Pinpoint the cell where the given text exists, returning its [x, y] midpoint coordinate. 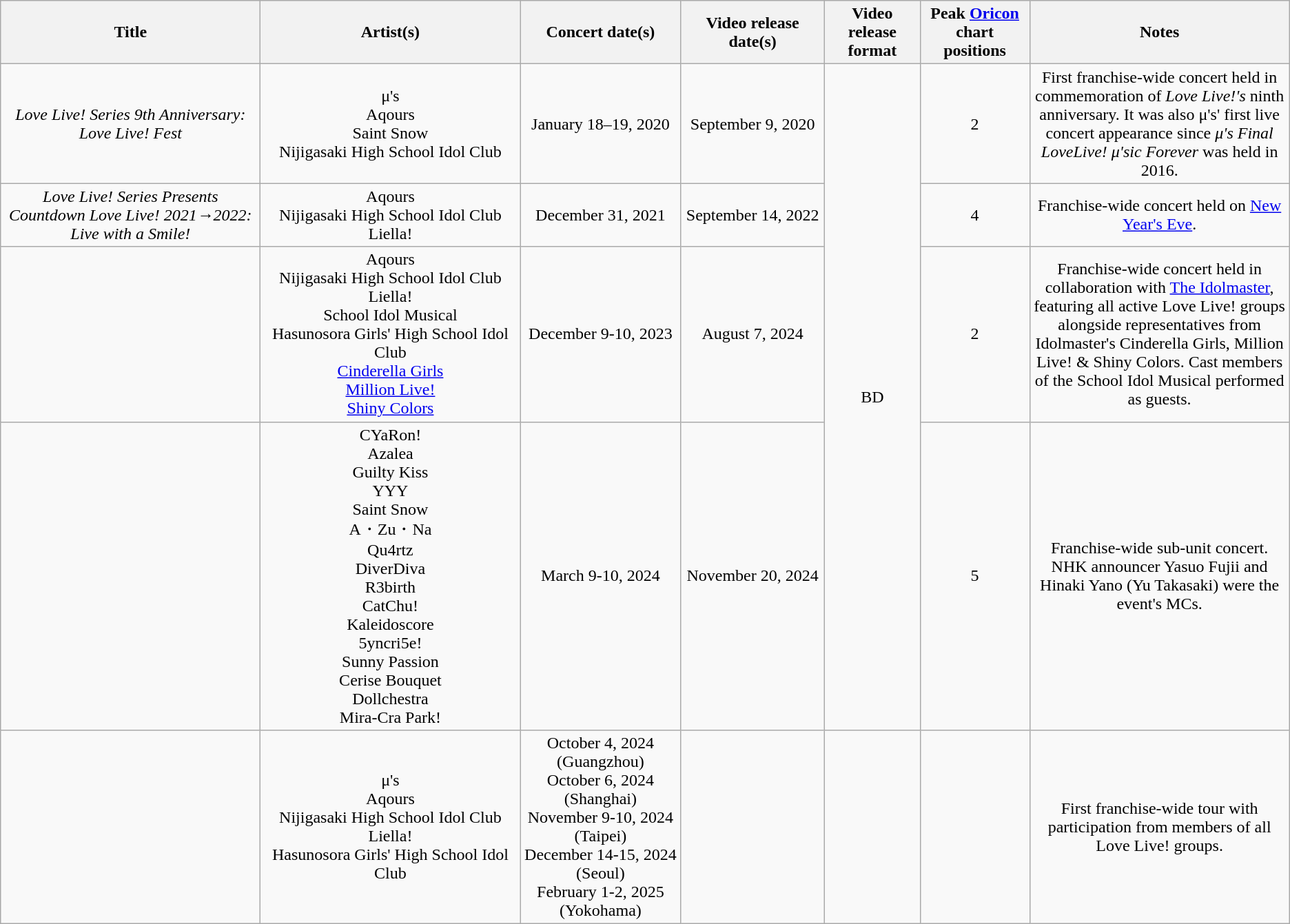
First franchise-wide tour with participation from members of all Love Live! groups. [1159, 827]
Love Live! Series Presents Countdown Love Live! 2021→2022: Live with a Smile! [131, 215]
Franchise-wide concert held on New Year's Eve. [1159, 215]
AqoursNijigasaki High School Idol ClubLiella! [390, 215]
AqoursNijigasaki High School Idol ClubLiella!School Idol MusicalHasunosora Girls' High School Idol ClubCinderella GirlsMillion Live!Shiny Colors [390, 334]
Notes [1159, 32]
November 20, 2024 [752, 576]
January 18–19, 2020 [601, 124]
Artist(s) [390, 32]
BD [872, 397]
August 7, 2024 [752, 334]
Peak Oricon chart positions [974, 32]
5 [974, 576]
CYaRon!AzaleaGuilty KissYYYSaint SnowA・Zu・NaQu4rtzDiverDivaR3birthCatChu!Kaleidoscore5yncri5e!Sunny PassionCerise BouquetDollchestraMira-Cra Park! [390, 576]
December 31, 2021 [601, 215]
μ'sAqoursSaint SnowNijigasaki High School Idol Club [390, 124]
October 4, 2024 (Guangzhou)October 6, 2024 (Shanghai)November 9-10, 2024 (Taipei)December 14-15, 2024 (Seoul)February 1-2, 2025 (Yokohama) [601, 827]
Franchise-wide sub-unit concert. NHK announcer Yasuo Fujii and Hinaki Yano (Yu Takasaki) were the event's MCs. [1159, 576]
Video release date(s) [752, 32]
μ'sAqoursNijigasaki High School Idol ClubLiella!Hasunosora Girls' High School Idol Club [390, 827]
Video release format [872, 32]
Title [131, 32]
Love Live! Series 9th Anniversary: Love Live! Fest [131, 124]
September 14, 2022 [752, 215]
Concert date(s) [601, 32]
September 9, 2020 [752, 124]
December 9-10, 2023 [601, 334]
March 9-10, 2024 [601, 576]
4 [974, 215]
